Detect which cell encompasses the target text, then output its (x, y) center coordinate. 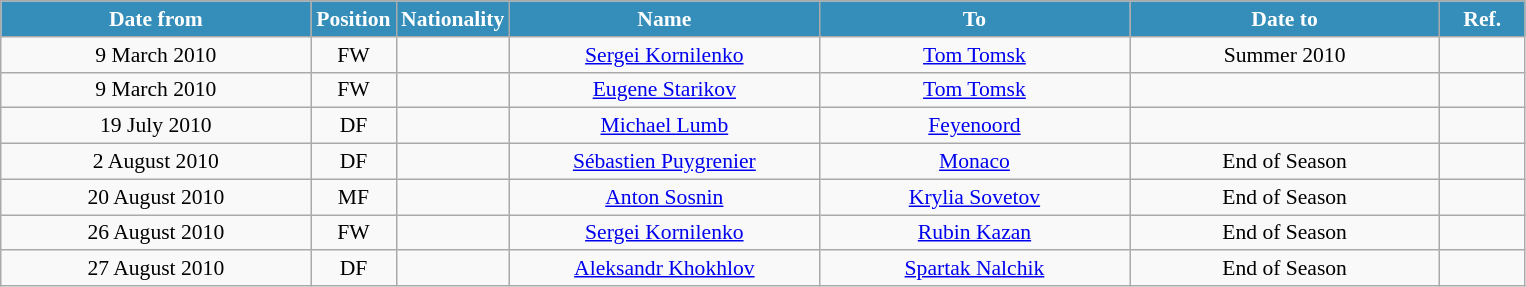
Date from (156, 19)
Rubin Kazan (974, 233)
To (974, 19)
Feyenoord (974, 126)
Date to (1285, 19)
Monaco (974, 162)
Spartak Nalchik (974, 269)
Sébastien Puygrenier (664, 162)
Position (354, 19)
Aleksandr Khokhlov (664, 269)
Eugene Starikov (664, 90)
2 August 2010 (156, 162)
Nationality (452, 19)
20 August 2010 (156, 197)
Anton Sosnin (664, 197)
27 August 2010 (156, 269)
MF (354, 197)
26 August 2010 (156, 233)
Michael Lumb (664, 126)
Krylia Sovetov (974, 197)
Summer 2010 (1285, 55)
19 July 2010 (156, 126)
Name (664, 19)
Ref. (1482, 19)
